Output the (X, Y) coordinate of the center of the cell containing the given text.  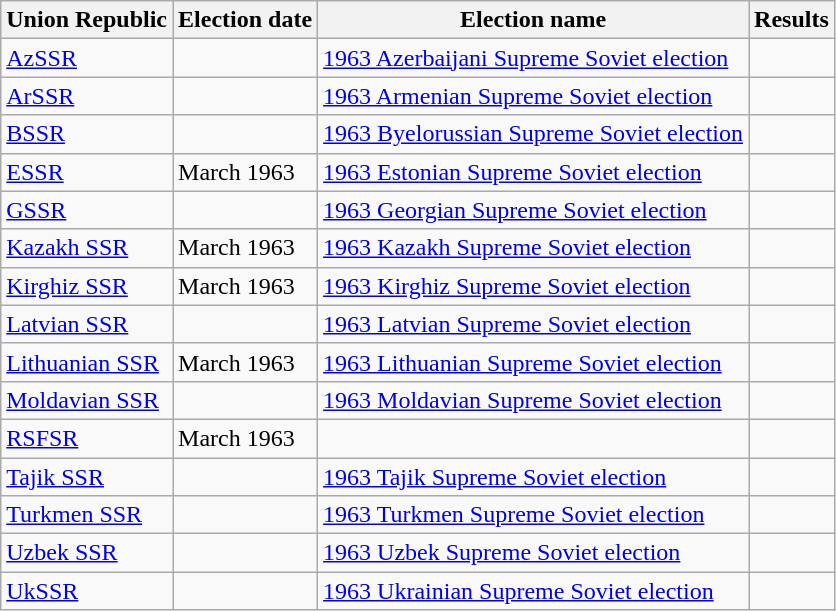
Latvian SSR (87, 324)
1963 Kazakh Supreme Soviet election (534, 248)
ESSR (87, 172)
Moldavian SSR (87, 400)
GSSR (87, 210)
1963 Turkmen Supreme Soviet election (534, 515)
1963 Moldavian Supreme Soviet election (534, 400)
Turkmen SSR (87, 515)
AzSSR (87, 58)
1963 Estonian Supreme Soviet election (534, 172)
1963 Azerbaijani Supreme Soviet election (534, 58)
Kirghiz SSR (87, 286)
Uzbek SSR (87, 553)
Kazakh SSR (87, 248)
1963 Ukrainian Supreme Soviet election (534, 591)
1963 Armenian Supreme Soviet election (534, 96)
ArSSR (87, 96)
1963 Tajik Supreme Soviet election (534, 477)
1963 Latvian Supreme Soviet election (534, 324)
BSSR (87, 134)
Results (792, 20)
Lithuanian SSR (87, 362)
1963 Georgian Supreme Soviet election (534, 210)
UkSSR (87, 591)
1963 Uzbek Supreme Soviet election (534, 553)
Election date (246, 20)
Union Republic (87, 20)
RSFSR (87, 438)
1963 Kirghiz Supreme Soviet election (534, 286)
1963 Lithuanian Supreme Soviet election (534, 362)
1963 Byelorussian Supreme Soviet election (534, 134)
Election name (534, 20)
Tajik SSR (87, 477)
